Find where the given text appears and provide that cell's center as [x, y] coordinate. 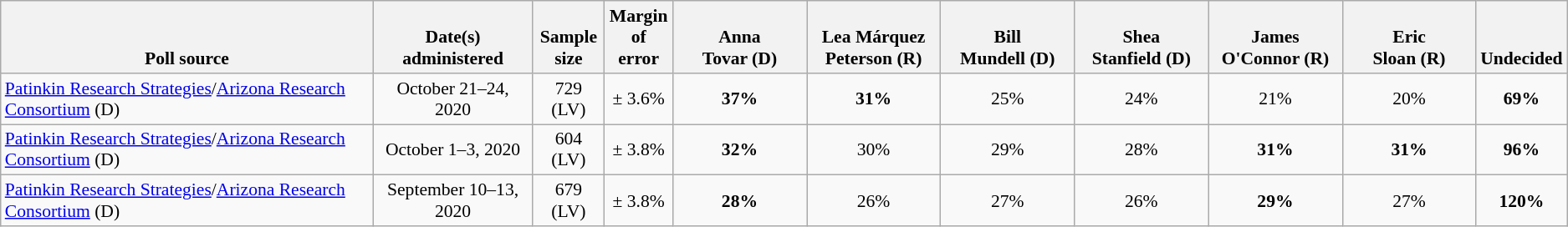
EricSloan (R) [1409, 37]
BillMundell (D) [1008, 37]
21% [1275, 98]
October 1–3, 2020 [453, 150]
AnnaTovar (D) [739, 37]
October 21–24, 2020 [453, 98]
30% [873, 150]
September 10–13, 2020 [453, 200]
24% [1142, 98]
96% [1522, 150]
679 (LV) [569, 200]
JamesO'Connor (R) [1275, 37]
Lea MárquezPeterson (R) [873, 37]
32% [739, 150]
± 3.6% [639, 98]
Date(s)administered [453, 37]
20% [1409, 98]
604 (LV) [569, 150]
25% [1008, 98]
729 (LV) [569, 98]
120% [1522, 200]
SheaStanfield (D) [1142, 37]
69% [1522, 98]
Marginof error [639, 37]
Poll source [187, 37]
37% [739, 98]
Samplesize [569, 37]
Undecided [1522, 37]
